Identify which cell holds the provided text, then report its [X, Y] central coordinate. 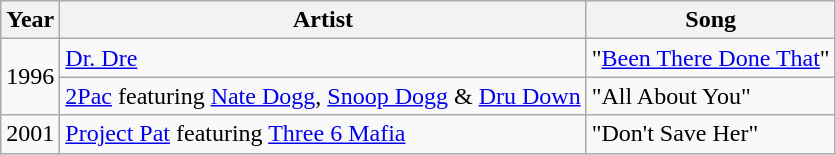
Year [30, 20]
"Been There Done That" [710, 58]
Artist [323, 20]
2Pac featuring Nate Dogg, Snoop Dogg & Dru Down [323, 96]
"Don't Save Her" [710, 134]
1996 [30, 77]
Dr. Dre [323, 58]
Project Pat featuring Three 6 Mafia [323, 134]
2001 [30, 134]
"All About You" [710, 96]
Song [710, 20]
